Return the (x, y) coordinate for the center point of the cell that contains the specified text.  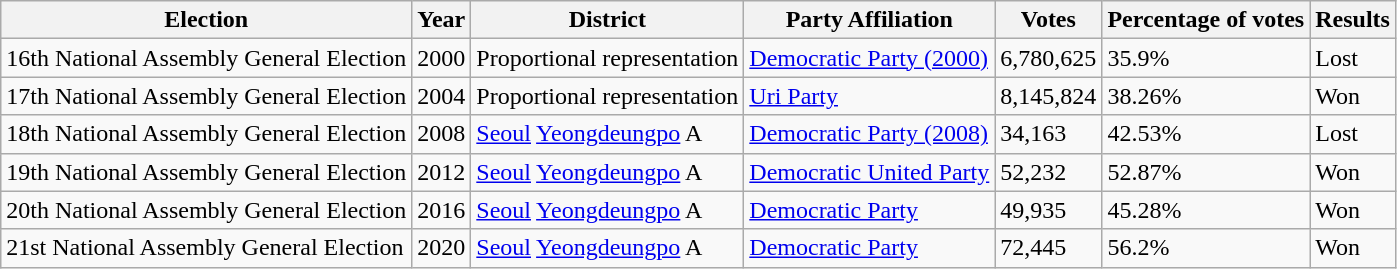
Party Affiliation (870, 20)
2008 (442, 134)
District (608, 20)
16th National Assembly General Election (206, 58)
45.28% (1206, 210)
56.2% (1206, 248)
52,232 (1048, 172)
2000 (442, 58)
49,935 (1048, 210)
17th National Assembly General Election (206, 96)
Percentage of votes (1206, 20)
6,780,625 (1048, 58)
72,445 (1048, 248)
Votes (1048, 20)
Year (442, 20)
34,163 (1048, 134)
2004 (442, 96)
2012 (442, 172)
20th National Assembly General Election (206, 210)
Democratic Party (2008) (870, 134)
2020 (442, 248)
Democratic Party (2000) (870, 58)
8,145,824 (1048, 96)
2016 (442, 210)
Uri Party (870, 96)
38.26% (1206, 96)
19th National Assembly General Election (206, 172)
52.87% (1206, 172)
Democratic United Party (870, 172)
35.9% (1206, 58)
Results (1353, 20)
18th National Assembly General Election (206, 134)
42.53% (1206, 134)
21st National Assembly General Election (206, 248)
Election (206, 20)
